For the text-containing cell, return its midpoint in (x, y) coordinate format. 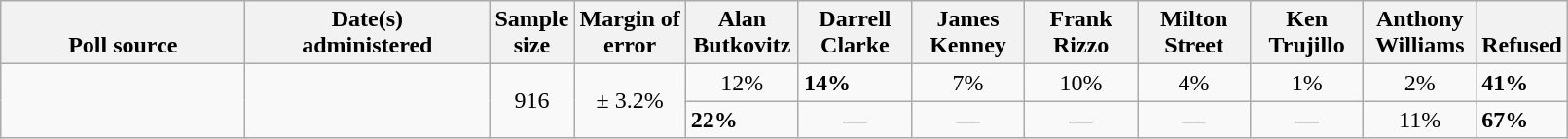
14% (855, 83)
DarrellClarke (855, 33)
AnthonyWilliams (1420, 33)
67% (1522, 120)
KenTrujillo (1307, 33)
2% (1420, 83)
Refused (1522, 33)
JamesKenney (967, 33)
± 3.2% (630, 101)
MiltonStreet (1194, 33)
11% (1420, 120)
4% (1194, 83)
12% (742, 83)
Poll source (123, 33)
FrankRizzo (1081, 33)
AlanButkovitz (742, 33)
Samplesize (531, 33)
7% (967, 83)
916 (531, 101)
41% (1522, 83)
1% (1307, 83)
10% (1081, 83)
Margin oferror (630, 33)
22% (742, 120)
Date(s)administered (368, 33)
